Detect which cell encompasses the target text, then output its (X, Y) center coordinate. 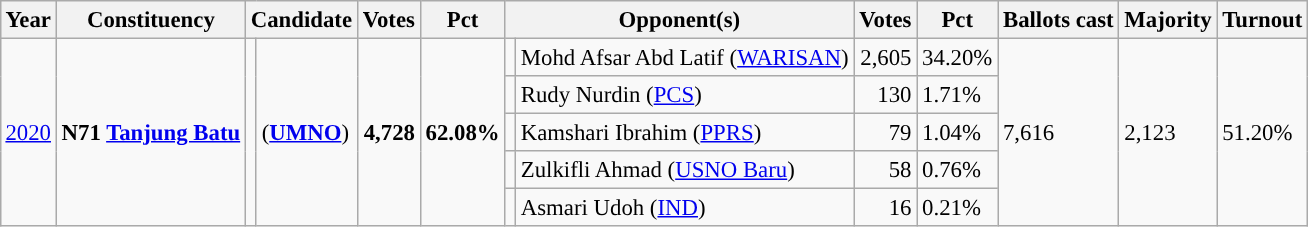
Zulkifli Ahmad (USNO Baru) (684, 170)
Year (28, 20)
Constituency (150, 20)
Turnout (1262, 20)
2,605 (886, 57)
1.04% (958, 133)
34.20% (958, 57)
(UMNO) (306, 132)
N71 Tanjung Batu (150, 132)
Opponent(s) (680, 20)
130 (886, 95)
Ballots cast (1058, 20)
2,123 (1168, 132)
58 (886, 170)
1.71% (958, 95)
2020 (28, 132)
16 (886, 208)
Majority (1168, 20)
0.76% (958, 170)
62.08% (462, 132)
Mohd Afsar Abd Latif (WARISAN) (684, 57)
4,728 (388, 132)
Asmari Udoh (IND) (684, 208)
79 (886, 133)
Kamshari Ibrahim (PPRS) (684, 133)
0.21% (958, 208)
Candidate (301, 20)
51.20% (1262, 132)
Rudy Nurdin (PCS) (684, 95)
7,616 (1058, 132)
